Scan for the cell matching the given text and deliver its [X, Y] coordinate at center. 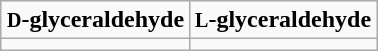
D-glyceraldehyde [95, 20]
L-glyceraldehyde [284, 20]
